Pinpoint the cell where the given text exists, returning its [X, Y] midpoint coordinate. 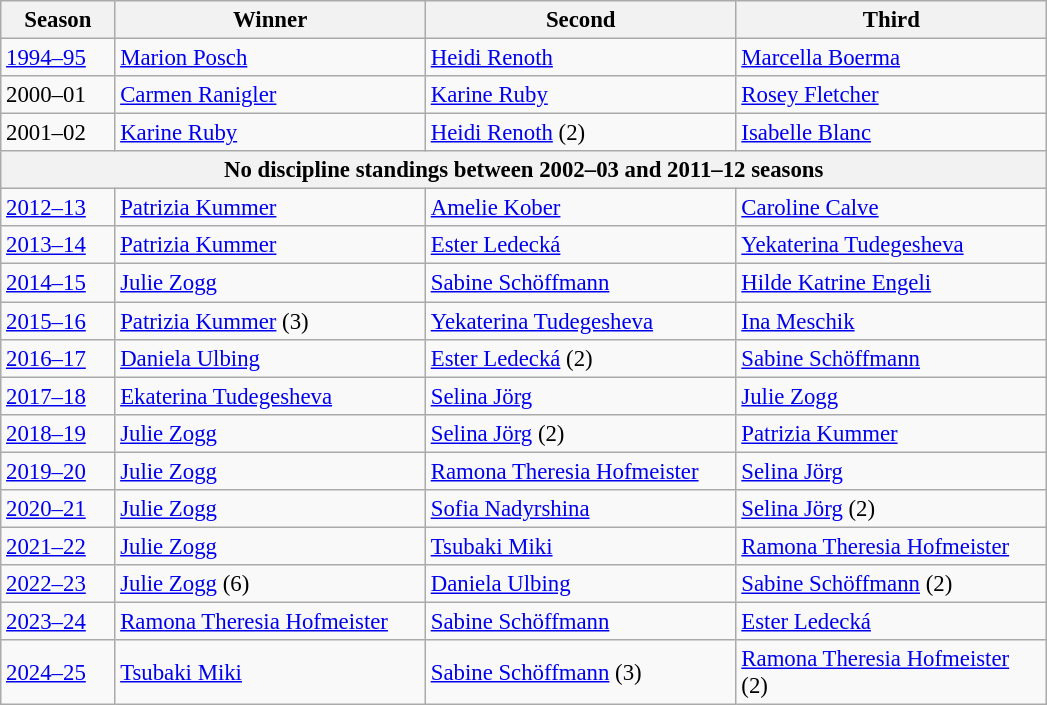
Rosey Fletcher [892, 95]
No discipline standings between 2002–03 and 2011–12 seasons [524, 170]
Heidi Renoth (2) [580, 133]
Heidi Renoth [580, 58]
Hilde Katrine Engeli [892, 283]
Ramona Theresia Hofmeister (2) [892, 672]
1994–95 [58, 58]
Ina Meschik [892, 321]
2015–16 [58, 321]
Patrizia Kummer (3) [270, 321]
2016–17 [58, 358]
2001–02 [58, 133]
Season [58, 20]
2023–24 [58, 621]
2012–13 [58, 208]
Marcella Boerma [892, 58]
2013–14 [58, 245]
2021–22 [58, 546]
2022–23 [58, 584]
2024–25 [58, 672]
Amelie Kober [580, 208]
Isabelle Blanc [892, 133]
2019–20 [58, 471]
Second [580, 20]
2000–01 [58, 95]
Sofia Nadyrshina [580, 509]
Julie Zogg (6) [270, 584]
Marion Posch [270, 58]
2018–19 [58, 433]
Sabine Schöffmann (2) [892, 584]
2017–18 [58, 396]
Winner [270, 20]
2014–15 [58, 283]
Carmen Ranigler [270, 95]
Ester Ledecká (2) [580, 358]
Sabine Schöffmann (3) [580, 672]
Third [892, 20]
Ekaterina Tudegesheva [270, 396]
2020–21 [58, 509]
Caroline Calve [892, 208]
